Return (x, y) of the center of cell containing provided text 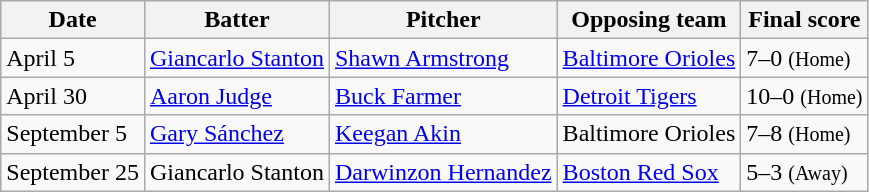
April 30 (73, 96)
Detroit Tigers (649, 96)
Darwinzon Hernandez (443, 172)
April 5 (73, 58)
Opposing team (649, 20)
Date (73, 20)
10–0 (Home) (804, 96)
Batter (236, 20)
Pitcher (443, 20)
7–0 (Home) (804, 58)
5–3 (Away) (804, 172)
Buck Farmer (443, 96)
Final score (804, 20)
September 25 (73, 172)
7–8 (Home) (804, 134)
Shawn Armstrong (443, 58)
September 5 (73, 134)
Keegan Akin (443, 134)
Gary Sánchez (236, 134)
Boston Red Sox (649, 172)
Aaron Judge (236, 96)
